Scan for the cell matching the given text and deliver its (X, Y) coordinate at center. 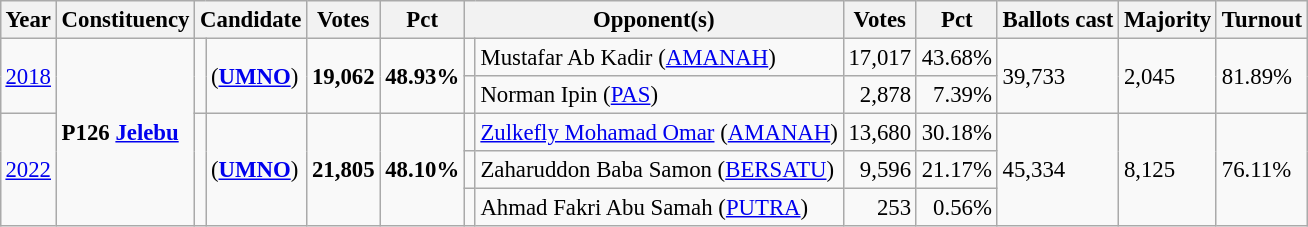
Ahmad Fakri Abu Samah (PUTRA) (659, 208)
Zulkefly Mohamad Omar (AMANAH) (659, 133)
Year (28, 20)
2,878 (880, 95)
48.93% (422, 76)
21,805 (344, 170)
76.11% (1262, 170)
Ballots cast (1058, 20)
253 (880, 208)
Norman Ipin (PAS) (659, 95)
43.68% (956, 57)
21.17% (956, 170)
7.39% (956, 95)
13,680 (880, 133)
0.56% (956, 208)
17,017 (880, 57)
2,045 (1168, 76)
Mustafar Ab Kadir (AMANAH) (659, 57)
19,062 (344, 76)
39,733 (1058, 76)
Zaharuddon Baba Samon (BERSATU) (659, 170)
30.18% (956, 133)
48.10% (422, 170)
9,596 (880, 170)
8,125 (1168, 170)
45,334 (1058, 170)
Candidate (251, 20)
Majority (1168, 20)
Constituency (125, 20)
P126 Jelebu (125, 132)
2018 (28, 76)
Opponent(s) (654, 20)
81.89% (1262, 76)
Turnout (1262, 20)
2022 (28, 170)
